Capture the cell that displays the provided text and extract its (x, y) central coordinate. 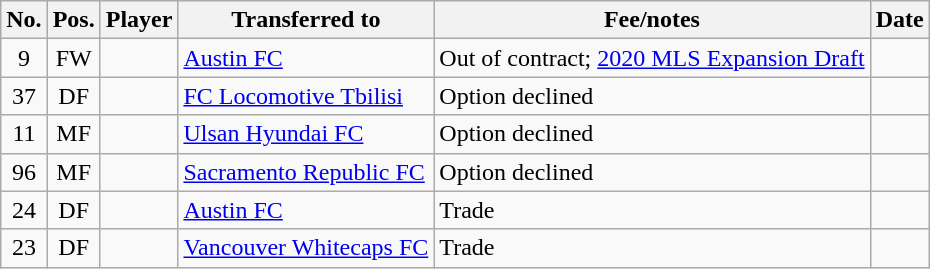
37 (24, 96)
96 (24, 172)
9 (24, 58)
Fee/notes (652, 20)
Transferred to (306, 20)
FW (74, 58)
FC Locomotive Tbilisi (306, 96)
24 (24, 210)
Pos. (74, 20)
11 (24, 134)
Out of contract; 2020 MLS Expansion Draft (652, 58)
Sacramento Republic FC (306, 172)
Ulsan Hyundai FC (306, 134)
Date (900, 20)
No. (24, 20)
Player (139, 20)
23 (24, 248)
Vancouver Whitecaps FC (306, 248)
